Detect which cell encompasses the target text, then output its [x, y] center coordinate. 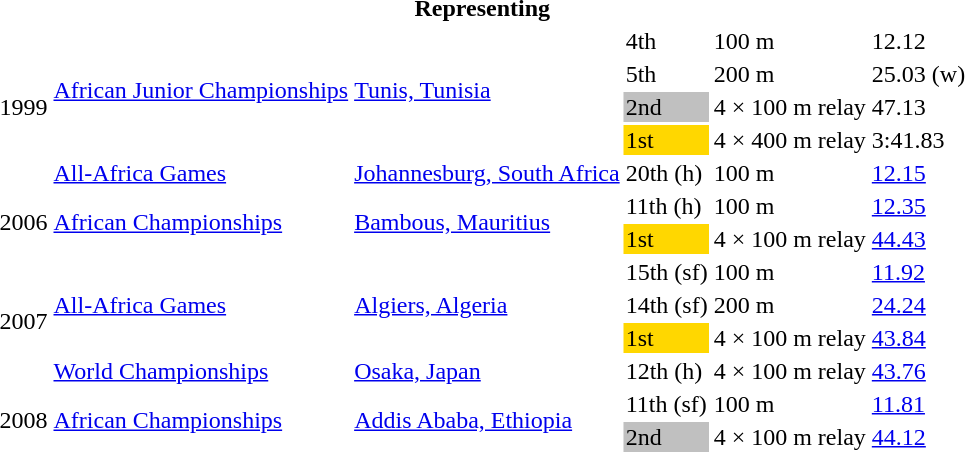
4 × 400 m relay [790, 140]
Johannesburg, South Africa [488, 173]
African Junior Championships [201, 90]
15th (sf) [666, 272]
World Championships [201, 371]
14th (sf) [666, 305]
4th [666, 41]
Osaka, Japan [488, 371]
11th (sf) [666, 404]
Algiers, Algeria [488, 305]
11th (h) [666, 206]
5th [666, 74]
20th (h) [666, 173]
Tunis, Tunisia [488, 90]
Bambous, Mauritius [488, 222]
Addis Ababa, Ethiopia [488, 420]
12th (h) [666, 371]
